Scan for the cell matching the given text and deliver its (x, y) coordinate at center. 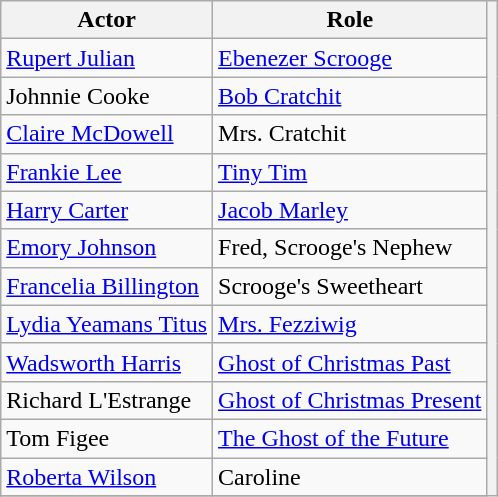
Ghost of Christmas Present (350, 400)
Mrs. Fezziwig (350, 324)
Harry Carter (107, 210)
Lydia Yeamans Titus (107, 324)
Rupert Julian (107, 58)
Mrs. Cratchit (350, 134)
Johnnie Cooke (107, 96)
Ebenezer Scrooge (350, 58)
Fred, Scrooge's Nephew (350, 248)
Jacob Marley (350, 210)
Ghost of Christmas Past (350, 362)
Claire McDowell (107, 134)
Tiny Tim (350, 172)
Scrooge's Sweetheart (350, 286)
Richard L'Estrange (107, 400)
Role (350, 20)
Bob Cratchit (350, 96)
Frankie Lee (107, 172)
Tom Figee (107, 438)
Wadsworth Harris (107, 362)
Roberta Wilson (107, 477)
Emory Johnson (107, 248)
Actor (107, 20)
Francelia Billington (107, 286)
Caroline (350, 477)
The Ghost of the Future (350, 438)
